Output the (x, y) coordinate of the center of the cell containing the given text.  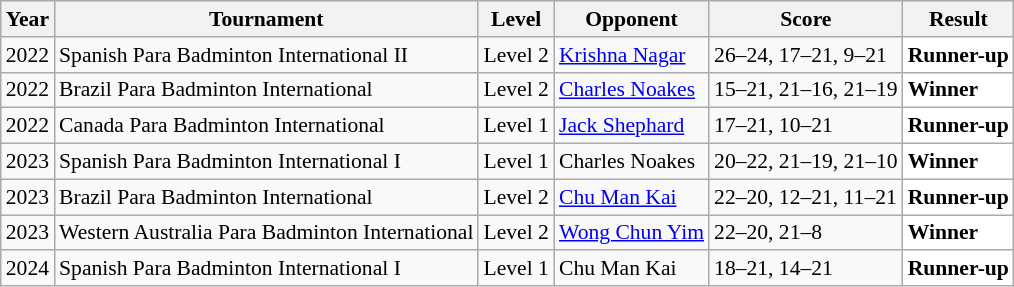
Year (28, 19)
22–20, 21–8 (806, 233)
Canada Para Badminton International (266, 126)
Jack Shephard (632, 126)
26–24, 17–21, 9–21 (806, 55)
Western Australia Para Badminton International (266, 233)
17–21, 10–21 (806, 126)
Result (958, 19)
Wong Chun Yim (632, 233)
Krishna Nagar (632, 55)
18–21, 14–21 (806, 269)
Score (806, 19)
Level (516, 19)
2024 (28, 269)
Opponent (632, 19)
22–20, 12–21, 11–21 (806, 197)
Spanish Para Badminton International II (266, 55)
Tournament (266, 19)
20–22, 21–19, 21–10 (806, 162)
15–21, 21–16, 21–19 (806, 90)
